Capture the cell that displays the provided text and extract its (x, y) central coordinate. 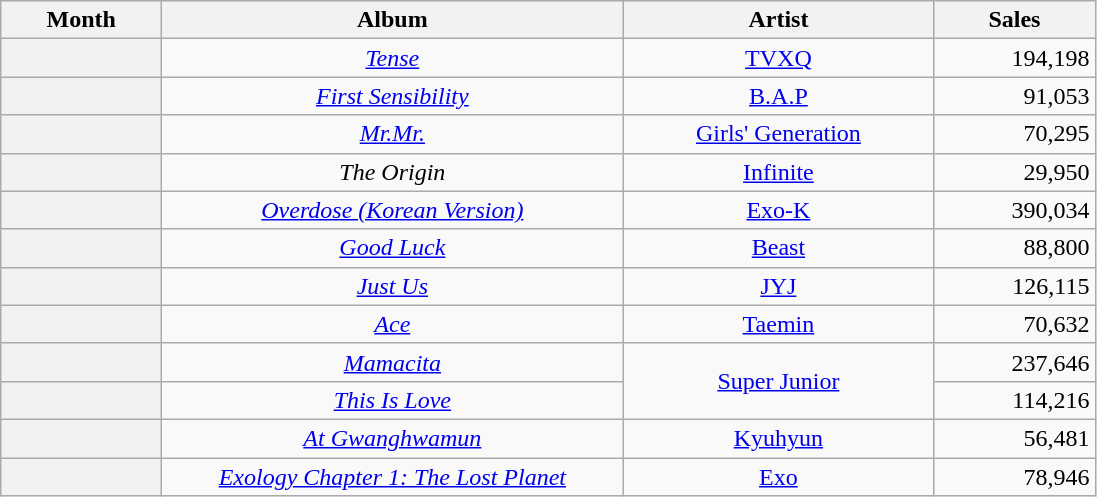
B.A.P (778, 96)
Sales (1014, 20)
29,950 (1014, 172)
Mamacita (392, 362)
The Origin (392, 172)
56,481 (1014, 438)
88,800 (1014, 248)
Mr.Mr. (392, 134)
First Sensibility (392, 96)
TVXQ (778, 58)
Tense (392, 58)
Overdose (Korean Version) (392, 210)
At Gwanghwamun (392, 438)
Beast (778, 248)
194,198 (1014, 58)
JYJ (778, 286)
Just Us (392, 286)
Good Luck (392, 248)
Exo-K (778, 210)
Super Junior (778, 381)
Ace (392, 324)
Girls' Generation (778, 134)
Month (82, 20)
237,646 (1014, 362)
Kyuhyun (778, 438)
Exology Chapter 1: The Lost Planet (392, 477)
126,115 (1014, 286)
70,632 (1014, 324)
70,295 (1014, 134)
Infinite (778, 172)
390,034 (1014, 210)
This Is Love (392, 400)
78,946 (1014, 477)
91,053 (1014, 96)
Album (392, 20)
114,216 (1014, 400)
Artist (778, 20)
Exo (778, 477)
Taemin (778, 324)
